Identify which cell holds the provided text, then report its (x, y) central coordinate. 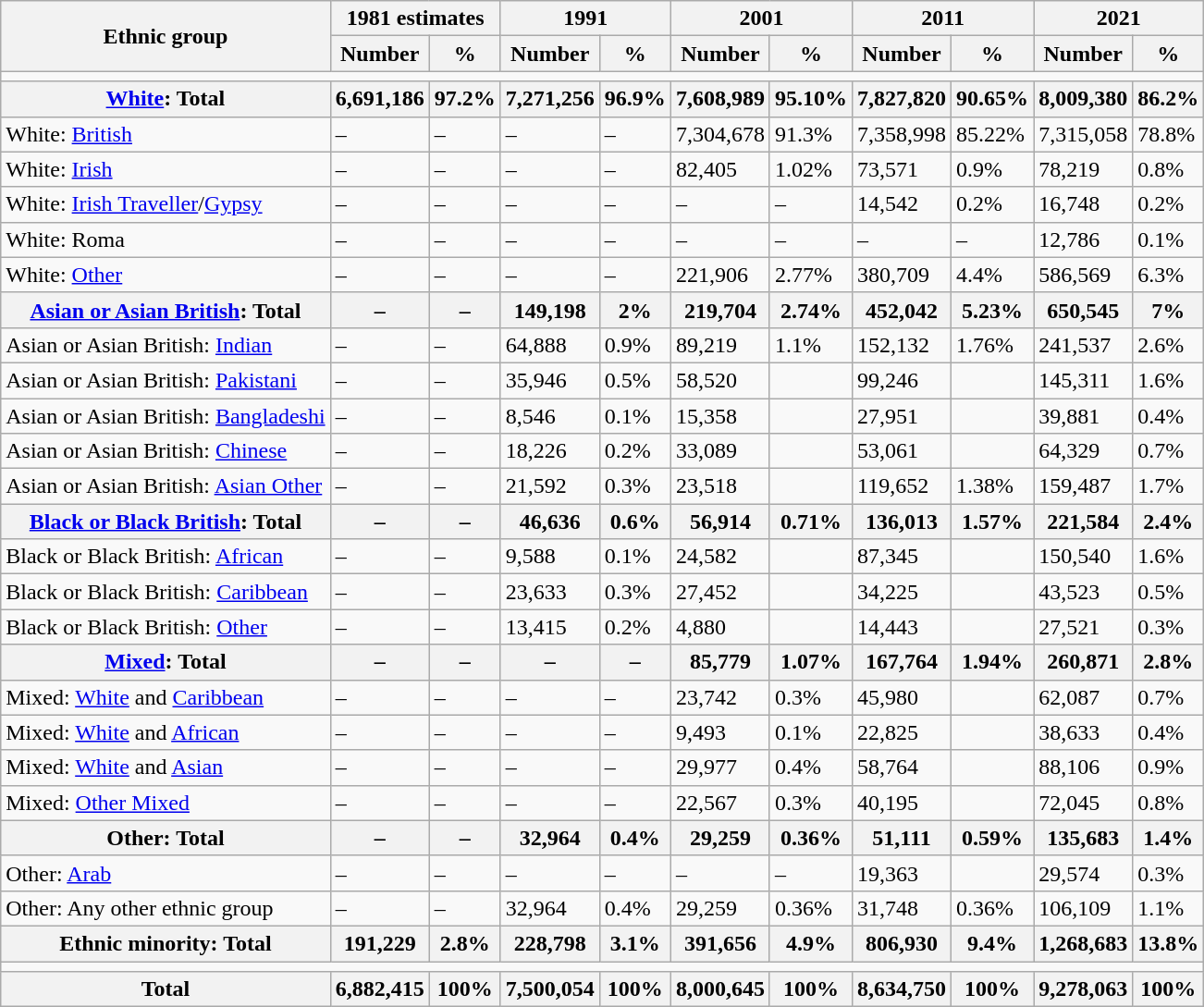
Black or Black British: Other (166, 627)
1.57% (993, 522)
12,786 (1084, 239)
27,452 (719, 592)
Asian or Asian British: Total (166, 310)
1.02% (810, 169)
219,704 (719, 310)
40,195 (901, 803)
14,542 (901, 204)
64,329 (1084, 451)
241,537 (1084, 345)
White: Irish (166, 169)
Ethnic minority: Total (166, 943)
4,880 (719, 627)
7,304,678 (719, 134)
135,683 (1084, 838)
White: Roma (166, 239)
43,523 (1084, 592)
White: Irish Traveller/Gypsy (166, 204)
64,888 (549, 345)
0.59% (993, 838)
Other: Arab (166, 873)
391,656 (719, 943)
87,345 (901, 557)
22,567 (719, 803)
15,358 (719, 415)
Asian or Asian British: Bangladeshi (166, 415)
95.10% (810, 99)
2.77% (810, 275)
Ethnic group (166, 36)
6,882,415 (379, 989)
85,779 (719, 662)
2.74% (810, 310)
29,977 (719, 768)
7,315,058 (1084, 134)
18,226 (549, 451)
159,487 (1084, 486)
21,592 (549, 486)
2011 (942, 18)
221,584 (1084, 522)
1.94% (993, 662)
Mixed: White and Asian (166, 768)
7% (1169, 310)
22,825 (901, 732)
145,311 (1084, 380)
167,764 (901, 662)
4.4% (993, 275)
380,709 (901, 275)
White: Total (166, 99)
19,363 (901, 873)
0.71% (810, 522)
3.1% (634, 943)
Mixed: White and Caribbean (166, 697)
88,106 (1084, 768)
27,951 (901, 415)
150,540 (1084, 557)
34,225 (901, 592)
8,634,750 (901, 989)
90.65% (993, 99)
1.76% (993, 345)
8,000,645 (719, 989)
586,569 (1084, 275)
4.9% (810, 943)
23,518 (719, 486)
Other: Total (166, 838)
149,198 (549, 310)
7,271,256 (549, 99)
260,871 (1084, 662)
Other: Any other ethnic group (166, 908)
23,633 (549, 592)
650,545 (1084, 310)
13,415 (549, 627)
1991 (585, 18)
2001 (761, 18)
221,906 (719, 275)
Total (166, 989)
9.4% (993, 943)
13.8% (1169, 943)
33,089 (719, 451)
152,132 (901, 345)
58,764 (901, 768)
2.4% (1169, 522)
29,574 (1084, 873)
89,219 (719, 345)
62,087 (1084, 697)
7,827,820 (901, 99)
16,748 (1084, 204)
45,980 (901, 697)
39,881 (1084, 415)
23,742 (719, 697)
7,608,989 (719, 99)
8,009,380 (1084, 99)
5.23% (993, 310)
Mixed: White and African (166, 732)
806,930 (901, 943)
1.7% (1169, 486)
51,111 (901, 838)
9,588 (549, 557)
27,521 (1084, 627)
Black or Black British: Total (166, 522)
24,582 (719, 557)
85.22% (993, 134)
31,748 (901, 908)
9,278,063 (1084, 989)
1.38% (993, 486)
78,219 (1084, 169)
14,443 (901, 627)
Mixed: Total (166, 662)
38,633 (1084, 732)
96.9% (634, 99)
106,109 (1084, 908)
0.6% (634, 522)
46,636 (549, 522)
9,493 (719, 732)
56,914 (719, 522)
White: British (166, 134)
7,500,054 (549, 989)
Asian or Asian British: Chinese (166, 451)
35,946 (549, 380)
7,358,998 (901, 134)
82,405 (719, 169)
73,571 (901, 169)
452,042 (901, 310)
White: Other (166, 275)
1.07% (810, 662)
6,691,186 (379, 99)
136,013 (901, 522)
1.4% (1169, 838)
Asian or Asian British: Indian (166, 345)
191,229 (379, 943)
53,061 (901, 451)
228,798 (549, 943)
86.2% (1169, 99)
2.6% (1169, 345)
1,268,683 (1084, 943)
1981 estimates (415, 18)
119,652 (901, 486)
78.8% (1169, 134)
Mixed: Other Mixed (166, 803)
8,546 (549, 415)
91.3% (810, 134)
99,246 (901, 380)
6.3% (1169, 275)
97.2% (464, 99)
Black or Black British: African (166, 557)
2021 (1119, 18)
58,520 (719, 380)
Asian or Asian British: Asian Other (166, 486)
Black or Black British: Caribbean (166, 592)
Asian or Asian British: Pakistani (166, 380)
72,045 (1084, 803)
2% (634, 310)
